Pinpoint the cell where the given text exists, returning its (x, y) midpoint coordinate. 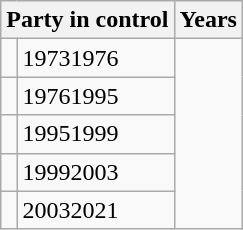
19761995 (96, 96)
Party in control (88, 20)
19731976 (96, 58)
20032021 (96, 210)
19992003 (96, 172)
Years (208, 20)
19951999 (96, 134)
